From the cell containing the given text, extract its center point as [x, y] coordinate. 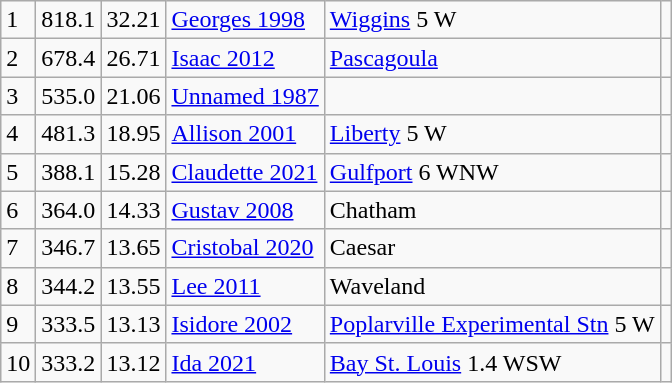
6 [18, 210]
Georges 1998 [245, 20]
4 [18, 134]
333.2 [68, 362]
14.33 [134, 210]
678.4 [68, 58]
Cristobal 2020 [245, 248]
7 [18, 248]
Wiggins 5 W [492, 20]
13.12 [134, 362]
Chatham [492, 210]
535.0 [68, 96]
333.5 [68, 324]
13.65 [134, 248]
9 [18, 324]
388.1 [68, 172]
Pascagoula [492, 58]
13.55 [134, 286]
Ida 2021 [245, 362]
Isaac 2012 [245, 58]
818.1 [68, 20]
Liberty 5 W [492, 134]
Allison 2001 [245, 134]
8 [18, 286]
364.0 [68, 210]
18.95 [134, 134]
Lee 2011 [245, 286]
32.21 [134, 20]
3 [18, 96]
15.28 [134, 172]
13.13 [134, 324]
Poplarville Experimental Stn 5 W [492, 324]
10 [18, 362]
2 [18, 58]
26.71 [134, 58]
5 [18, 172]
Isidore 2002 [245, 324]
344.2 [68, 286]
Gulfport 6 WNW [492, 172]
1 [18, 20]
Unnamed 1987 [245, 96]
Gustav 2008 [245, 210]
21.06 [134, 96]
Caesar [492, 248]
Bay St. Louis 1.4 WSW [492, 362]
346.7 [68, 248]
481.3 [68, 134]
Waveland [492, 286]
Claudette 2021 [245, 172]
